Provide the [X, Y] coordinate of the cell's center where the given text is located.  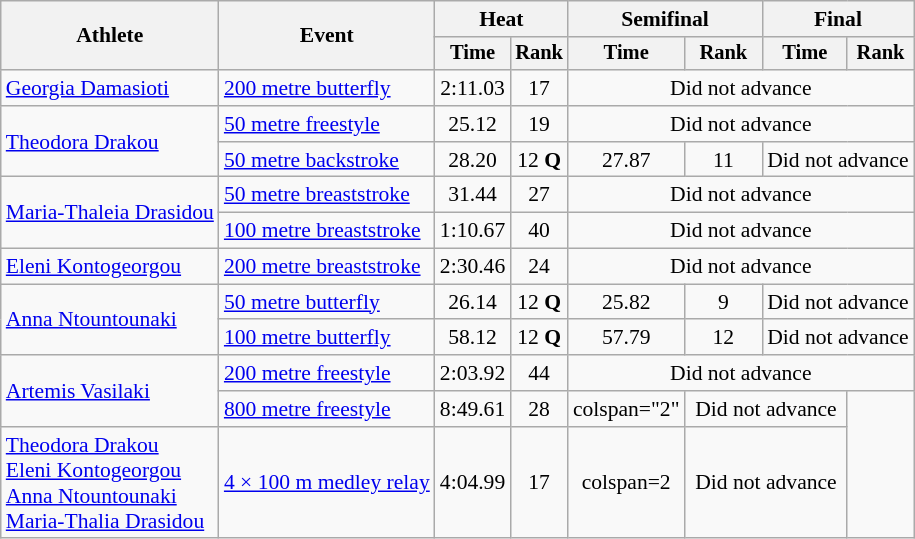
25.12 [472, 124]
9 [724, 302]
200 metre butterfly [327, 88]
31.44 [472, 195]
27 [539, 195]
26.14 [472, 302]
100 metre breaststroke [327, 231]
Semifinal [665, 19]
2:03.92 [472, 373]
Maria-Thaleia Drasidou [110, 212]
50 metre butterfly [327, 302]
colspan=2 [626, 483]
200 metre freestyle [327, 373]
Theodora Drakou [110, 142]
Final [838, 19]
8:49.61 [472, 409]
Eleni Kontogeorgou [110, 267]
58.12 [472, 338]
28 [539, 409]
50 metre backstroke [327, 160]
200 metre breaststroke [327, 267]
Heat [502, 19]
Anna Ntountounaki [110, 320]
11 [724, 160]
Event [327, 36]
Artemis Vasilaki [110, 390]
Athlete [110, 36]
19 [539, 124]
colspan="2" [626, 409]
27.87 [626, 160]
44 [539, 373]
2:30.46 [472, 267]
50 metre breaststroke [327, 195]
800 metre freestyle [327, 409]
50 metre freestyle [327, 124]
2:11.03 [472, 88]
24 [539, 267]
4 × 100 m medley relay [327, 483]
100 metre butterfly [327, 338]
Theodora Drakou Eleni Kontogeorgou Anna Ntountounaki Maria-Thalia Drasidou [110, 483]
28.20 [472, 160]
25.82 [626, 302]
4:04.99 [472, 483]
40 [539, 231]
1:10.67 [472, 231]
12 [724, 338]
57.79 [626, 338]
Georgia Damasioti [110, 88]
